Scan for the cell matching the given text and deliver its (X, Y) coordinate at center. 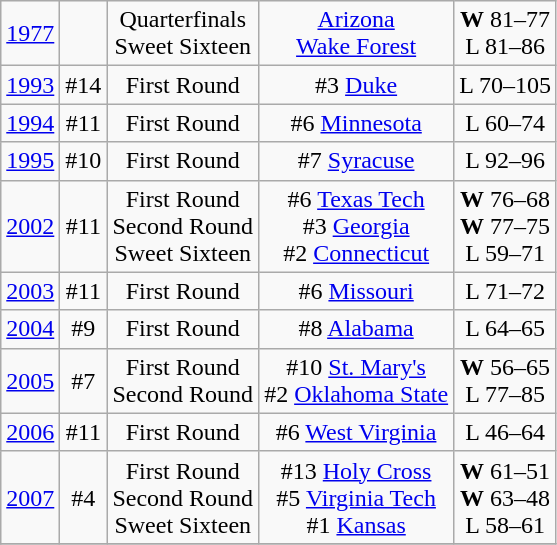
L 70–105 (506, 85)
#6 Minnesota (356, 123)
#10 St. Mary's#2 Oklahoma State (356, 380)
W 81–77L 81–86 (506, 34)
2003 (30, 291)
2005 (30, 380)
#6 Texas Tech#3 Georgia#2 Connecticut (356, 226)
#3 Duke (356, 85)
L 64–65 (506, 329)
W 76–68W 77–75L 59–71 (506, 226)
W 56–65L 77–85 (506, 380)
QuarterfinalsSweet Sixteen (183, 34)
#9 (84, 329)
L 60–74 (506, 123)
#4 (84, 497)
2007 (30, 497)
2004 (30, 329)
1995 (30, 161)
#10 (84, 161)
L 71–72 (506, 291)
L 46–64 (506, 432)
2006 (30, 432)
#7 Syracuse (356, 161)
#8 Alabama (356, 329)
L 92–96 (506, 161)
#6 Missouri (356, 291)
#13 Holy Cross#5 Virginia Tech#1 Kansas (356, 497)
#14 (84, 85)
First RoundSecond Round (183, 380)
ArizonaWake Forest (356, 34)
W 61–51W 63–48L 58–61 (506, 497)
#7 (84, 380)
1994 (30, 123)
1993 (30, 85)
2002 (30, 226)
1977 (30, 34)
#6 West Virginia (356, 432)
